Locate the cell with the specified text and output its [X, Y] center coordinate. 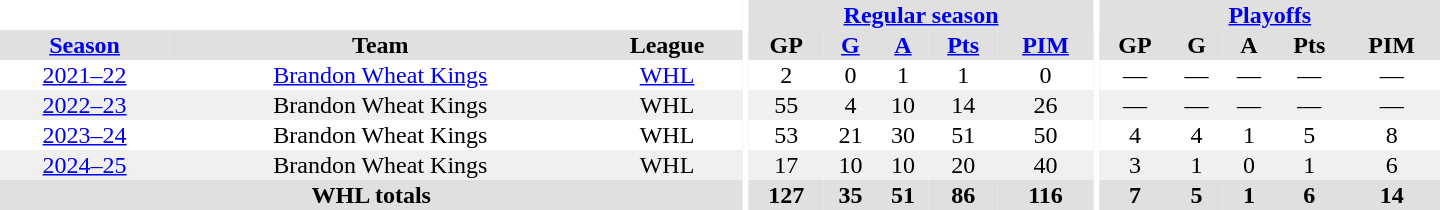
55 [786, 105]
7 [1136, 195]
127 [786, 195]
Regular season [920, 15]
3 [1136, 165]
20 [963, 165]
2 [786, 75]
8 [1392, 135]
2023–24 [84, 135]
86 [963, 195]
116 [1046, 195]
Team [380, 45]
35 [850, 195]
2024–25 [84, 165]
30 [903, 135]
2021–22 [84, 75]
Playoffs [1270, 15]
17 [786, 165]
50 [1046, 135]
26 [1046, 105]
21 [850, 135]
40 [1046, 165]
53 [786, 135]
League [668, 45]
WHL totals [372, 195]
Season [84, 45]
2022–23 [84, 105]
